Extract the (x, y) coordinate from the center of the cell holding the provided text.  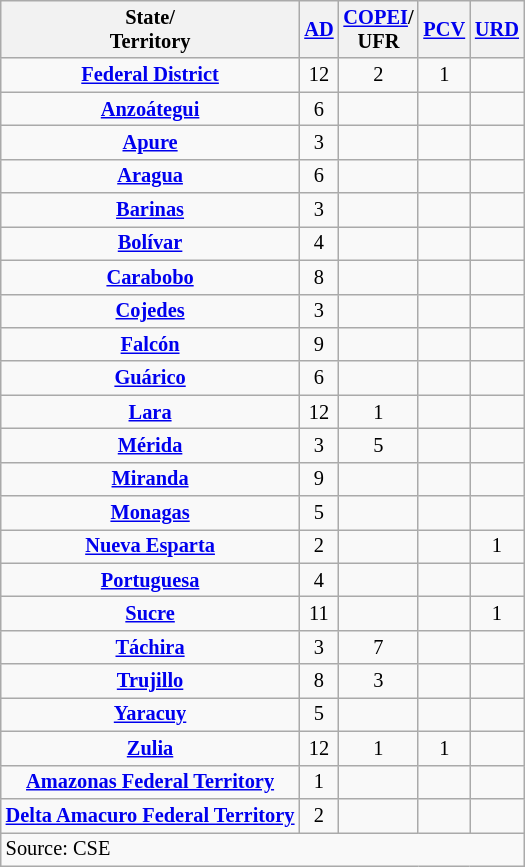
Cojedes (150, 311)
Lara (150, 412)
Amazonas Federal Territory (150, 782)
Federal District (150, 75)
Portuguesa (150, 580)
Apure (150, 142)
Delta Amacuro Federal Territory (150, 815)
Sucre (150, 613)
State/Territory (150, 29)
Falcón (150, 344)
Táchira (150, 647)
Mérida (150, 445)
COPEI/UFR (379, 29)
Barinas (150, 210)
Trujillo (150, 681)
PCV (444, 29)
AD (318, 29)
Carabobo (150, 277)
URD (497, 29)
Guárico (150, 378)
11 (318, 613)
Aragua (150, 176)
Bolívar (150, 243)
Monagas (150, 513)
Source: CSE (262, 849)
Nueva Esparta (150, 546)
Zulia (150, 748)
Anzoátegui (150, 109)
Yaracuy (150, 714)
Miranda (150, 479)
7 (379, 647)
